From the cell containing the given text, extract its center point as [x, y] coordinate. 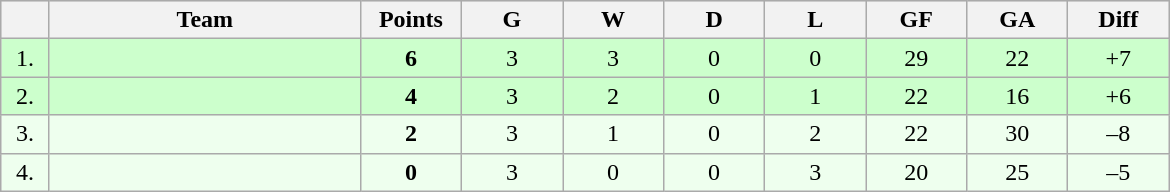
4 [410, 96]
GF [916, 20]
–5 [1118, 172]
30 [1018, 134]
1. [26, 58]
16 [1018, 96]
4. [26, 172]
W [612, 20]
GA [1018, 20]
–8 [1118, 134]
2. [26, 96]
+7 [1118, 58]
3. [26, 134]
29 [916, 58]
25 [1018, 172]
G [512, 20]
Diff [1118, 20]
20 [916, 172]
L [816, 20]
D [714, 20]
Points [410, 20]
Team [204, 20]
6 [410, 58]
+6 [1118, 96]
